Capture the cell that displays the provided text and extract its [X, Y] central coordinate. 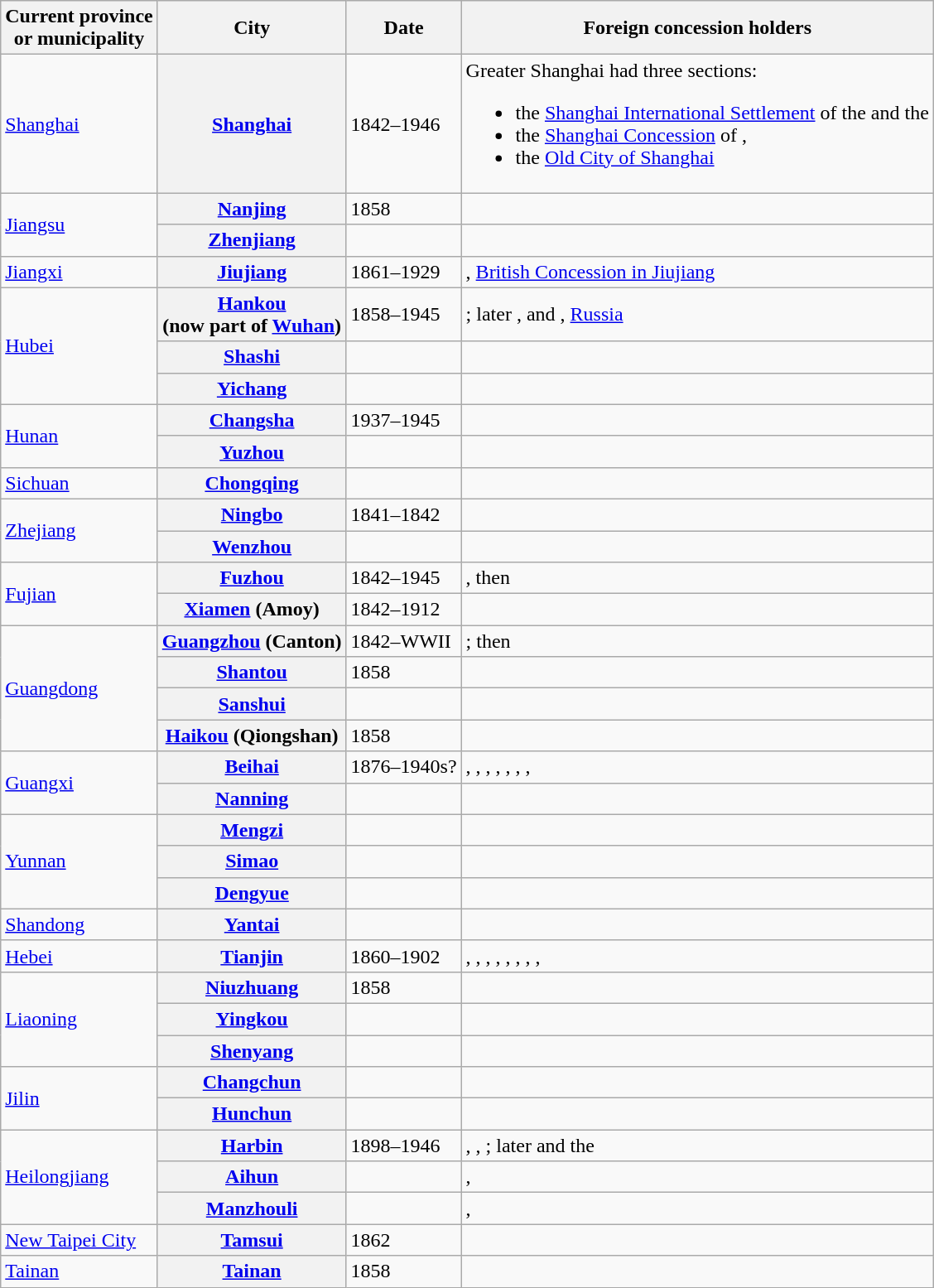
Jiangsu [79, 224]
Liaoning [79, 1019]
Date [404, 28]
1842–1912 [404, 610]
Heilongjiang [79, 1177]
Greater Shanghai had three sections:the Shanghai International Settlement of the and the the Shanghai Concession of ,the Old City of Shanghai [697, 124]
Shandong [79, 924]
Jiujiang [252, 272]
Guangzhou (Canton) [252, 641]
1842–1946 [404, 124]
Sichuan [79, 483]
, British Concession in Jiujiang [697, 272]
Nanning [252, 798]
Guangdong [79, 688]
Jiangxi [79, 272]
Yingkou [252, 1019]
Beihai [252, 767]
Simao [252, 861]
Fuzhou [252, 578]
Aihun [252, 1177]
1860–1902 [404, 956]
Wenzhou [252, 546]
Sanshui [252, 704]
Shashi [252, 357]
Niuzhuang [252, 987]
, , ; later and the [697, 1146]
Jilin [79, 1098]
1861–1929 [404, 272]
Nanjing [252, 209]
1842–WWII [404, 641]
1841–1842 [404, 514]
Current provinceor municipality [79, 28]
Changsha [252, 420]
New Taipei City [79, 1240]
Haikou (Qiongshan) [252, 736]
1937–1945 [404, 420]
Chongqing [252, 483]
Hubei [79, 346]
Shenyang [252, 1051]
Dengyue [252, 893]
Yuzhou [252, 451]
1858–1945 [404, 315]
Tianjin [252, 956]
1862 [404, 1240]
Yantai [252, 924]
, , , , , , , [697, 767]
Zhenjiang [252, 240]
Hankou(now part of Wuhan) [252, 315]
Hunchun [252, 1114]
City [252, 28]
Hebei [79, 956]
Manzhouli [252, 1208]
Zhejiang [79, 530]
Ningbo [252, 514]
Yichang [252, 388]
1842–1945 [404, 578]
Foreign concession holders [697, 28]
Fujian [79, 594]
; then [697, 641]
Harbin [252, 1146]
, , , , , , , , [697, 956]
1898–1946 [404, 1146]
1876–1940s? [404, 767]
Changchun [252, 1083]
; later , and , Russia [697, 315]
Xiamen (Amoy) [252, 610]
Yunnan [79, 861]
Tamsui [252, 1240]
Shantou [252, 673]
Mengzi [252, 830]
, then [697, 578]
Hunan [79, 436]
Guangxi [79, 783]
